Search for the cell housing the specified text and yield its [X, Y] center coordinate. 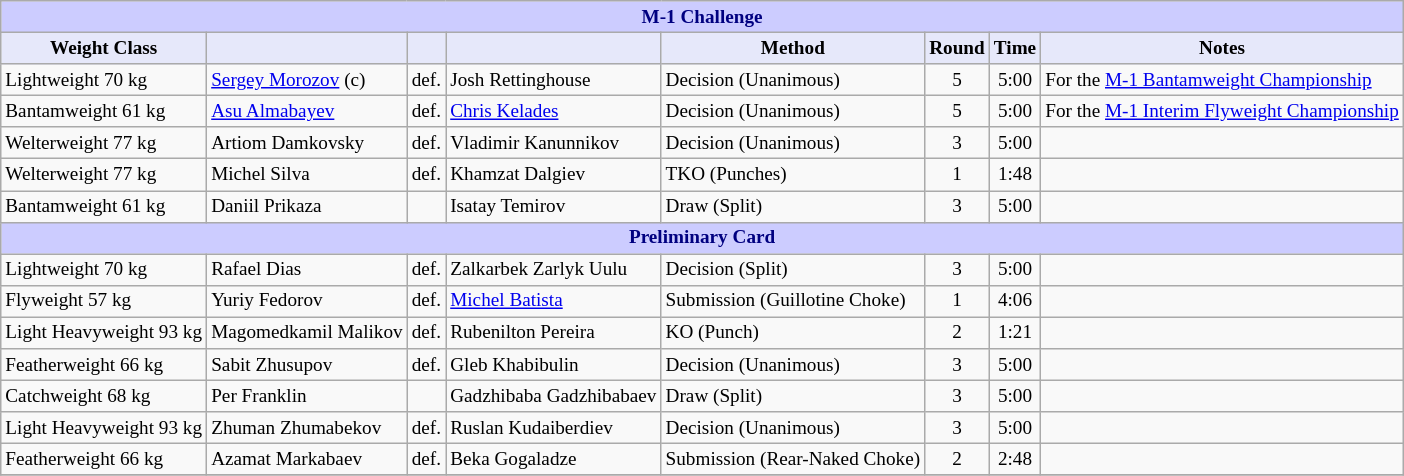
Yuriy Fedorov [308, 301]
Gadzhibaba Gadzhibabaev [554, 396]
1:48 [1014, 175]
Sabit Zhusupov [308, 365]
Gleb Khabibulin [554, 365]
Vladimir Kanunnikov [554, 143]
Chris Kelades [554, 111]
Flyweight 57 kg [104, 301]
Michel Silva [308, 175]
Azamat Markabaev [308, 460]
Artiom Damkovsky [308, 143]
Zhuman Zhumabekov [308, 428]
Isatay Temirov [554, 206]
Submission (Rear-Naked Choke) [793, 460]
Time [1014, 48]
Daniil Prikaza [308, 206]
Method [793, 48]
Decision (Split) [793, 270]
Notes [1222, 48]
Zalkarbek Zarlyk Uulu [554, 270]
KO (Punch) [793, 333]
Magomedkamil Malikov [308, 333]
Per Franklin [308, 396]
1:21 [1014, 333]
Rubenilton Pereira [554, 333]
For the M-1 Interim Flyweight Championship [1222, 111]
Michel Batista [554, 301]
For the M-1 Bantamweight Championship [1222, 80]
M-1 Challenge [702, 17]
2:48 [1014, 460]
Weight Class [104, 48]
Catchweight 68 kg [104, 396]
Submission (Guillotine Choke) [793, 301]
TKO (Punches) [793, 175]
Asu Almabayev [308, 111]
Sergey Morozov (c) [308, 80]
Beka Gogaladze [554, 460]
Preliminary Card [702, 238]
Round [958, 48]
Rafael Dias [308, 270]
Khamzat Dalgiev [554, 175]
Josh Rettinghouse [554, 80]
4:06 [1014, 301]
Ruslan Kudaiberdiev [554, 428]
